Return the (x, y) coordinate for the center point of the cell that contains the specified text.  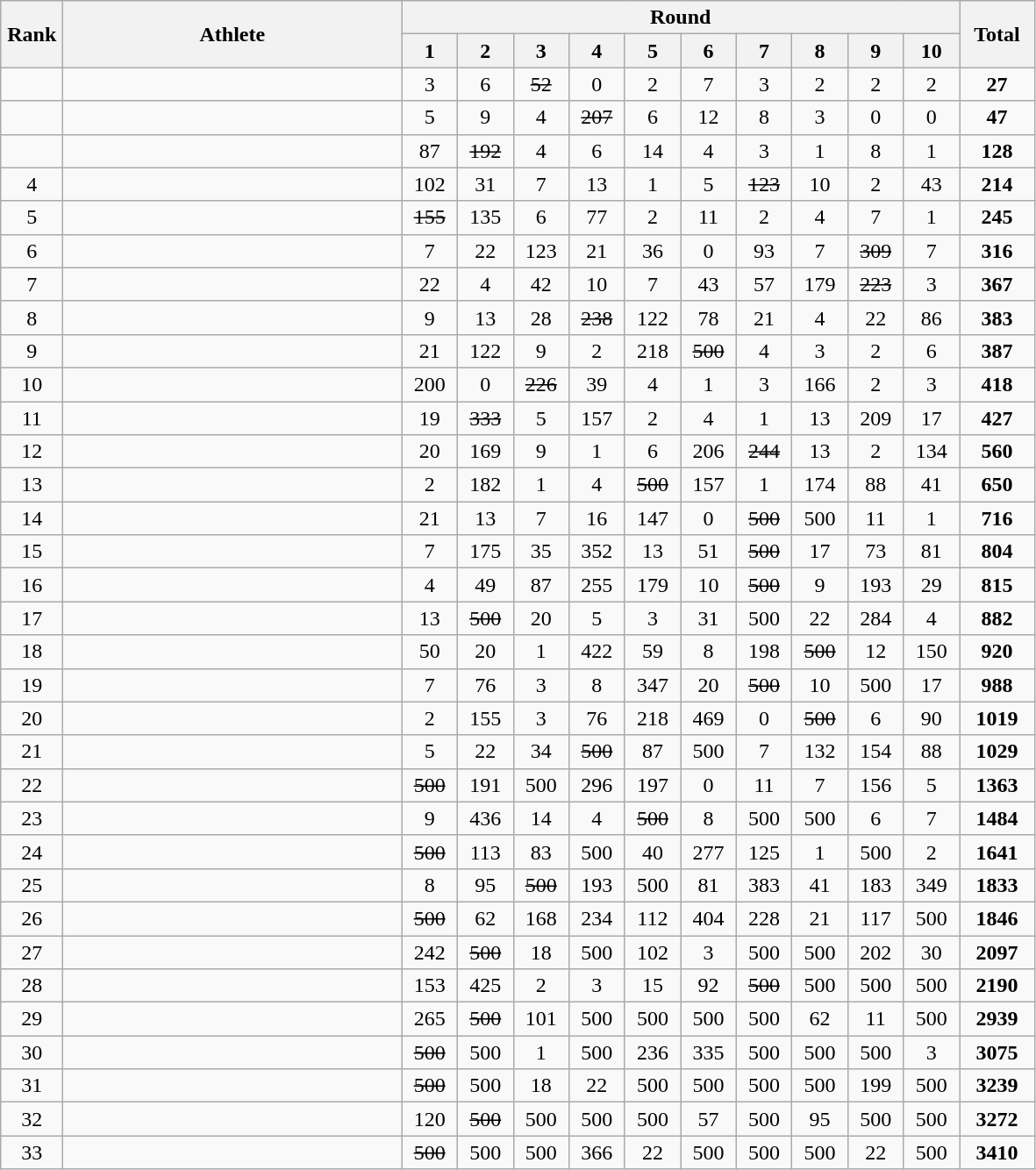
117 (875, 918)
175 (485, 552)
198 (764, 652)
192 (485, 151)
988 (997, 685)
296 (597, 785)
223 (875, 284)
815 (997, 585)
50 (430, 652)
387 (997, 351)
36 (653, 251)
234 (597, 918)
168 (541, 918)
191 (485, 785)
113 (485, 852)
182 (485, 485)
207 (597, 118)
40 (653, 852)
404 (709, 918)
316 (997, 251)
Total (997, 34)
238 (597, 317)
3272 (997, 1119)
2190 (997, 986)
716 (997, 518)
90 (932, 718)
367 (997, 284)
422 (597, 652)
1029 (997, 752)
3239 (997, 1086)
3075 (997, 1052)
33 (32, 1152)
Rank (32, 34)
236 (653, 1052)
166 (820, 384)
156 (875, 785)
347 (653, 685)
206 (709, 452)
32 (32, 1119)
83 (541, 852)
86 (932, 317)
226 (541, 384)
135 (485, 218)
418 (997, 384)
1641 (997, 852)
1484 (997, 818)
214 (997, 184)
125 (764, 852)
2097 (997, 952)
1363 (997, 785)
1833 (997, 885)
128 (997, 151)
39 (597, 384)
245 (997, 218)
199 (875, 1086)
920 (997, 652)
183 (875, 885)
309 (875, 251)
35 (541, 552)
Athlete (232, 34)
882 (997, 618)
425 (485, 986)
154 (875, 752)
147 (653, 518)
1846 (997, 918)
228 (764, 918)
200 (430, 384)
93 (764, 251)
284 (875, 618)
52 (541, 84)
197 (653, 785)
77 (597, 218)
804 (997, 552)
73 (875, 552)
169 (485, 452)
202 (875, 952)
78 (709, 317)
25 (32, 885)
335 (709, 1052)
366 (597, 1152)
560 (997, 452)
244 (764, 452)
333 (485, 418)
134 (932, 452)
209 (875, 418)
174 (820, 485)
24 (32, 852)
265 (430, 1019)
150 (932, 652)
427 (997, 418)
59 (653, 652)
277 (709, 852)
2939 (997, 1019)
650 (997, 485)
3410 (997, 1152)
120 (430, 1119)
23 (32, 818)
132 (820, 752)
49 (485, 585)
112 (653, 918)
101 (541, 1019)
349 (932, 885)
42 (541, 284)
242 (430, 952)
34 (541, 752)
436 (485, 818)
92 (709, 986)
469 (709, 718)
Round (681, 18)
26 (32, 918)
51 (709, 552)
47 (997, 118)
352 (597, 552)
255 (597, 585)
1019 (997, 718)
153 (430, 986)
